From the cell containing the given text, extract its center point as (x, y) coordinate. 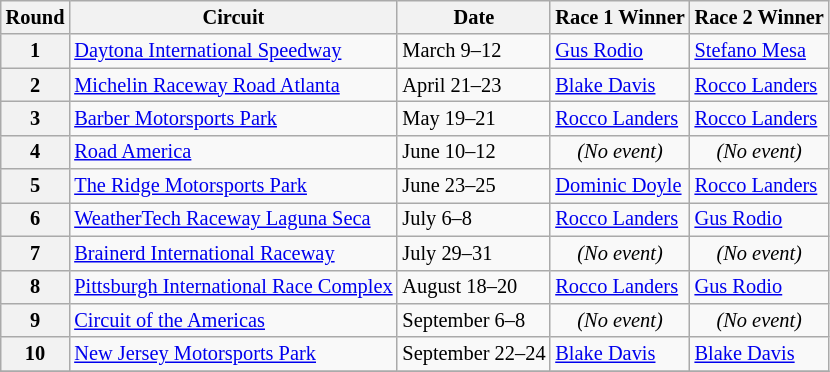
Brainerd International Raceway (233, 253)
Circuit (233, 17)
Dominic Doyle (620, 186)
The Ridge Motorsports Park (233, 186)
Race 1 Winner (620, 17)
10 (36, 354)
May 19–21 (474, 118)
August 18–20 (474, 287)
April 21–23 (474, 85)
September 22–24 (474, 354)
2 (36, 85)
WeatherTech Raceway Laguna Seca (233, 219)
5 (36, 186)
New Jersey Motorsports Park (233, 354)
Michelin Raceway Road Atlanta (233, 85)
Date (474, 17)
9 (36, 320)
June 23–25 (474, 186)
Stefano Mesa (760, 51)
Daytona International Speedway (233, 51)
4 (36, 152)
8 (36, 287)
March 9–12 (474, 51)
6 (36, 219)
Barber Motorsports Park (233, 118)
3 (36, 118)
July 29–31 (474, 253)
September 6–8 (474, 320)
Race 2 Winner (760, 17)
1 (36, 51)
Road America (233, 152)
Pittsburgh International Race Complex (233, 287)
7 (36, 253)
July 6–8 (474, 219)
June 10–12 (474, 152)
Circuit of the Americas (233, 320)
Round (36, 17)
